For the text-containing cell, return its midpoint in (X, Y) coordinate format. 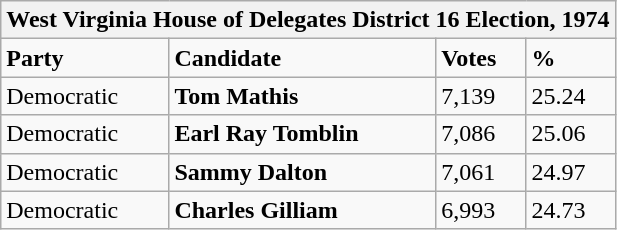
Charles Gilliam (302, 210)
24.73 (570, 210)
Earl Ray Tomblin (302, 134)
Tom Mathis (302, 96)
24.97 (570, 172)
Votes (481, 58)
6,993 (481, 210)
7,061 (481, 172)
Sammy Dalton (302, 172)
25.24 (570, 96)
7,139 (481, 96)
West Virginia House of Delegates District 16 Election, 1974 (308, 20)
Candidate (302, 58)
7,086 (481, 134)
25.06 (570, 134)
Party (85, 58)
% (570, 58)
